Return (X, Y) of the center of cell containing provided text 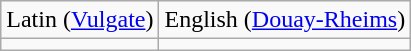
English (Douay-Rheims) (285, 20)
Latin (Vulgate) (80, 20)
